Locate the cell with the specified text and output its [X, Y] center coordinate. 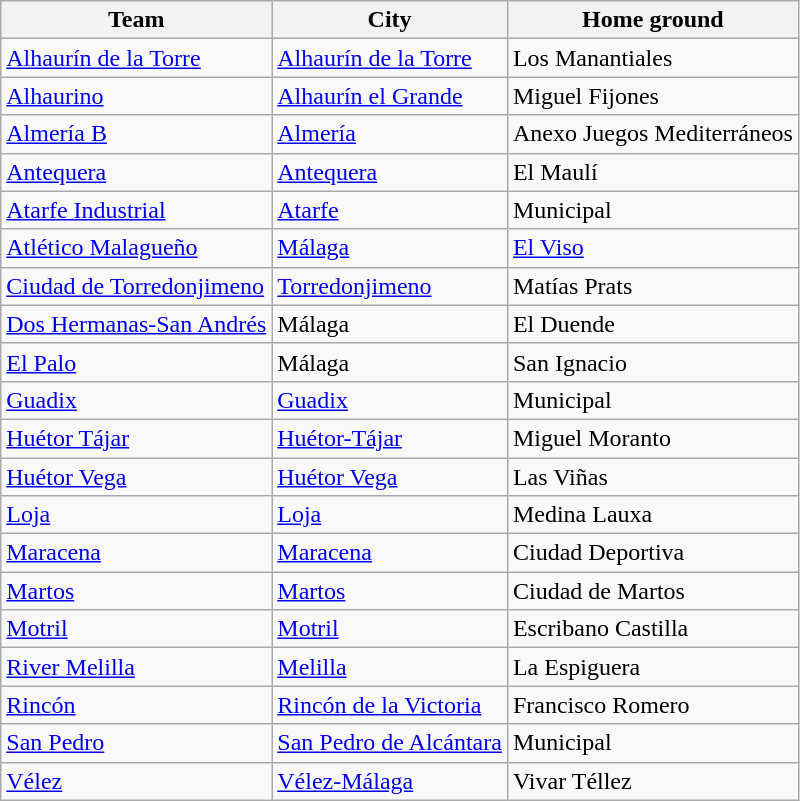
Almería B [136, 134]
Vivar Téllez [652, 781]
Escribano Castilla [652, 629]
Dos Hermanas-San Andrés [136, 324]
Huétor Tájar [136, 438]
Rincón de la Victoria [390, 705]
City [390, 20]
Team [136, 20]
Ciudad Deportiva [652, 553]
Miguel Moranto [652, 438]
Atlético Malagueño [136, 248]
Miguel Fijones [652, 96]
San Ignacio [652, 362]
Francisco Romero [652, 705]
La Espiguera [652, 667]
Rincón [136, 705]
Atarfe Industrial [136, 210]
Almería [390, 134]
Anexo Juegos Mediterráneos [652, 134]
San Pedro [136, 743]
Melilla [390, 667]
El Maulí [652, 172]
Atarfe [390, 210]
San Pedro de Alcántara [390, 743]
Home ground [652, 20]
Alhaurino [136, 96]
El Duende [652, 324]
El Palo [136, 362]
Huétor-Tájar [390, 438]
Las Viñas [652, 477]
Alhaurín el Grande [390, 96]
Matías Prats [652, 286]
Vélez [136, 781]
Torredonjimeno [390, 286]
Vélez-Málaga [390, 781]
Ciudad de Torredonjimeno [136, 286]
River Melilla [136, 667]
Los Manantiales [652, 58]
Medina Lauxa [652, 515]
El Viso [652, 248]
Ciudad de Martos [652, 591]
